Determine the (x, y) coordinate at the center of the cell enclosing the given text.  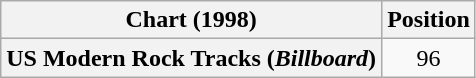
96 (429, 58)
US Modern Rock Tracks (Billboard) (192, 58)
Position (429, 20)
Chart (1998) (192, 20)
